Capture the cell that displays the provided text and extract its (X, Y) central coordinate. 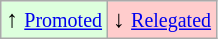
↓ Relegated (162, 20)
↑ Promoted (54, 20)
